Extract the (X, Y) coordinate from the center of the cell holding the provided text.  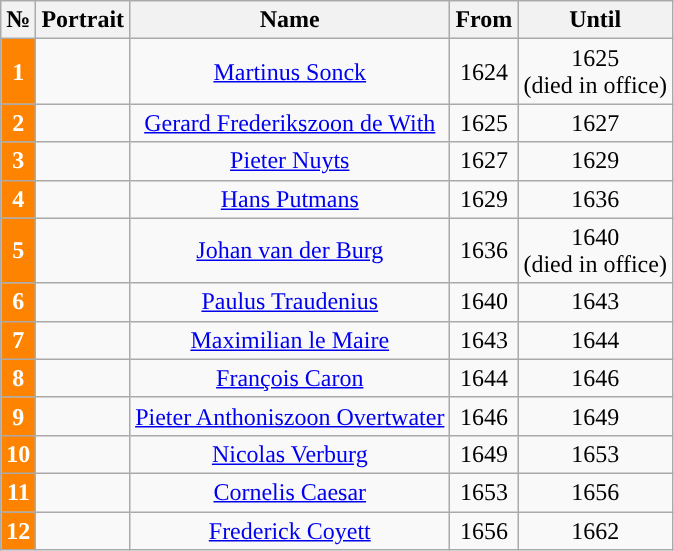
8 (18, 378)
Johan van der Burg (290, 250)
12 (18, 531)
3 (18, 161)
1625 (484, 123)
7 (18, 340)
4 (18, 199)
Pieter Anthoniszoon Overtwater (290, 416)
6 (18, 302)
5 (18, 250)
Pieter Nuyts (290, 161)
Portrait (83, 20)
Frederick Coyett (290, 531)
Maximilian le Maire (290, 340)
10 (18, 454)
Cornelis Caesar (290, 492)
1625(died in office) (596, 72)
Gerard Frederikszoon de With (290, 123)
2 (18, 123)
Nicolas Verburg (290, 454)
9 (18, 416)
1 (18, 72)
Until (596, 20)
1640(died in office) (596, 250)
1640 (484, 302)
François Caron (290, 378)
Martinus Sonck (290, 72)
№ (18, 20)
Paulus Traudenius (290, 302)
Hans Putmans (290, 199)
Name (290, 20)
1624 (484, 72)
11 (18, 492)
From (484, 20)
1662 (596, 531)
